Provide the [x, y] coordinate of the cell's center where the given text is located.  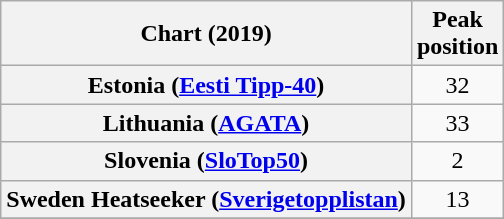
Lithuania (AGATA) [206, 123]
32 [457, 85]
33 [457, 123]
Estonia (Eesti Tipp-40) [206, 85]
Peakposition [457, 34]
Slovenia (SloTop50) [206, 161]
13 [457, 199]
2 [457, 161]
Sweden Heatseeker (Sverigetopplistan) [206, 199]
Chart (2019) [206, 34]
